Return the (X, Y) coordinate for the center point of the cell that contains the specified text.  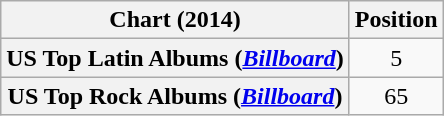
US Top Latin Albums (Billboard) (176, 58)
Position (396, 20)
65 (396, 96)
Chart (2014) (176, 20)
5 (396, 58)
US Top Rock Albums (Billboard) (176, 96)
